Locate the cell with the specified text and output its [x, y] center coordinate. 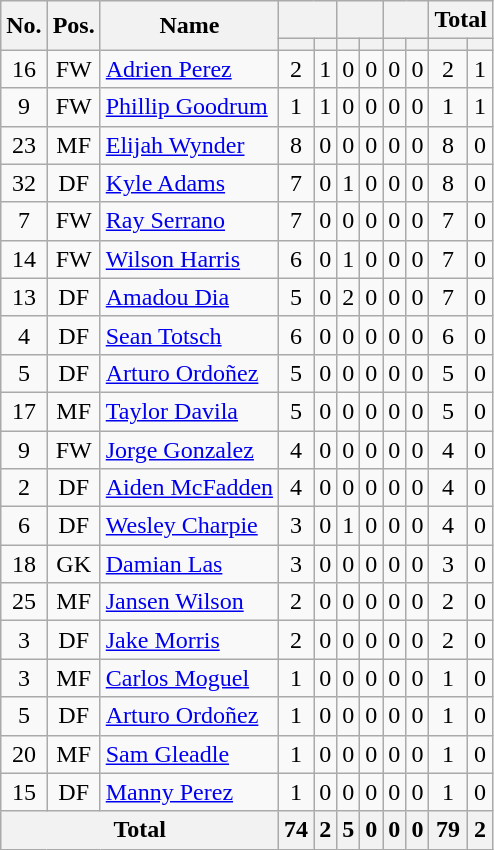
Ray Serrano [189, 221]
No. [24, 26]
Jorge Gonzalez [189, 449]
Adrien Perez [189, 69]
Damian Las [189, 564]
Wilson Harris [189, 259]
Amadou Dia [189, 297]
20 [24, 754]
15 [24, 792]
Sean Totsch [189, 335]
Phillip Goodrum [189, 107]
Wesley Charpie [189, 526]
Elijah Wynder [189, 145]
Name [189, 26]
Aiden McFadden [189, 488]
14 [24, 259]
32 [24, 183]
74 [296, 830]
18 [24, 564]
79 [448, 830]
GK [74, 564]
16 [24, 69]
17 [24, 411]
Carlos Moguel [189, 678]
Jansen Wilson [189, 602]
Jake Morris [189, 640]
13 [24, 297]
Sam Gleadle [189, 754]
Manny Perez [189, 792]
Pos. [74, 26]
25 [24, 602]
Kyle Adams [189, 183]
Taylor Davila [189, 411]
23 [24, 145]
